Find where the given text appears and provide that cell's center as [x, y] coordinate. 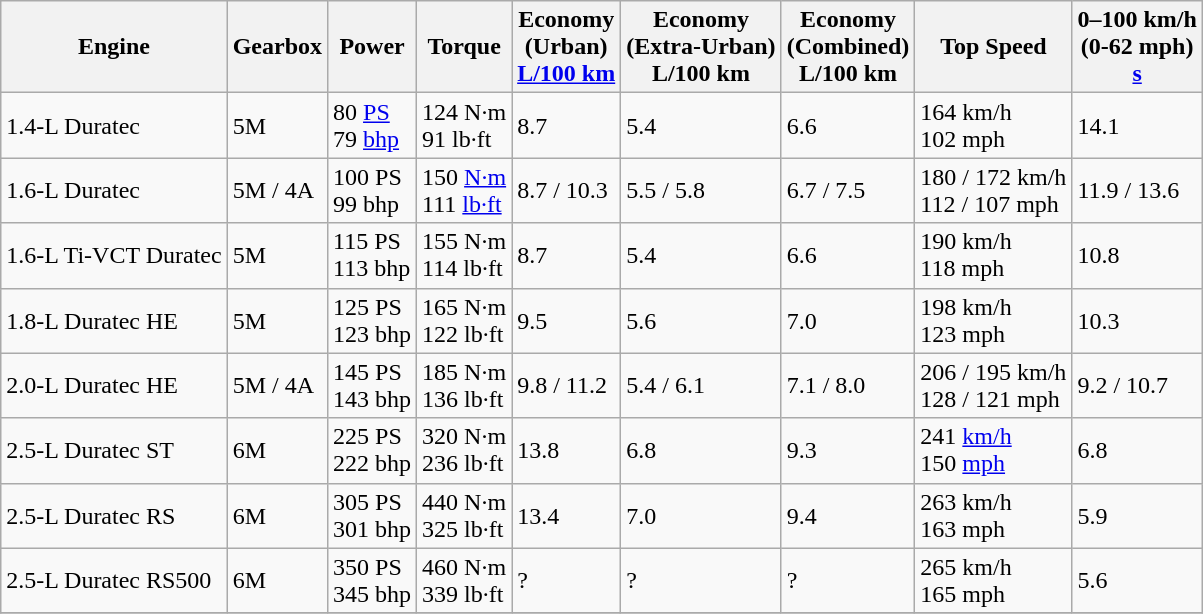
10.8 [1137, 256]
2.5-L Duratec RS500 [114, 580]
190 km/h118 mph [994, 256]
2.5-L Duratec RS [114, 516]
13.8 [566, 450]
125 PS123 bhp [372, 320]
9.5 [566, 320]
Top Speed [994, 47]
115 PS113 bhp [372, 256]
Gearbox [277, 47]
305 PS301 bhp [372, 516]
145 PS143 bhp [372, 386]
150 N·m111 lb·ft [464, 190]
180 / 172 km/h112 / 107 mph [994, 190]
165 N·m122 lb·ft [464, 320]
9.8 / 11.2 [566, 386]
14.1 [1137, 126]
460 N·m339 lb·ft [464, 580]
1.6-L Duratec [114, 190]
1.8-L Duratec HE [114, 320]
9.4 [848, 516]
5.9 [1137, 516]
440 N·m325 lb·ft [464, 516]
263 km/h163 mph [994, 516]
320 N·m236 lb·ft [464, 450]
9.3 [848, 450]
8.7 / 10.3 [566, 190]
6.7 / 7.5 [848, 190]
Economy(Extra-Urban)L/100 km [701, 47]
265 km/h165 mph [994, 580]
1.4-L Duratec [114, 126]
10.3 [1137, 320]
164 km/h102 mph [994, 126]
350 PS345 bhp [372, 580]
Torque [464, 47]
80 PS79 bhp [372, 126]
5.4 / 6.1 [701, 386]
198 km/h123 mph [994, 320]
185 N·m136 lb·ft [464, 386]
225 PS222 bhp [372, 450]
Economy(Combined)L/100 km [848, 47]
7.1 / 8.0 [848, 386]
155 N·m114 lb·ft [464, 256]
100 PS99 bhp [372, 190]
0–100 km/h(0-62 mph)s [1137, 47]
124 N·m91 lb·ft [464, 126]
Engine [114, 47]
11.9 / 13.6 [1137, 190]
2.5-L Duratec ST [114, 450]
5.5 / 5.8 [701, 190]
Power [372, 47]
241 km/h150 mph [994, 450]
206 / 195 km/h128 / 121 mph [994, 386]
Economy(Urban)L/100 km [566, 47]
13.4 [566, 516]
2.0-L Duratec HE [114, 386]
1.6-L Ti-VCT Duratec [114, 256]
9.2 / 10.7 [1137, 386]
